Provide the (X, Y) coordinate of the cell's center where the given text is located.  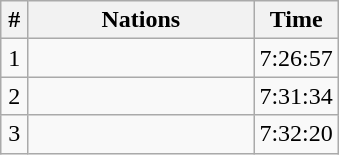
# (14, 20)
2 (14, 96)
3 (14, 134)
7:32:20 (296, 134)
1 (14, 58)
7:31:34 (296, 96)
7:26:57 (296, 58)
Nations (141, 20)
Time (296, 20)
